Locate the cell with the specified text and output its (X, Y) center coordinate. 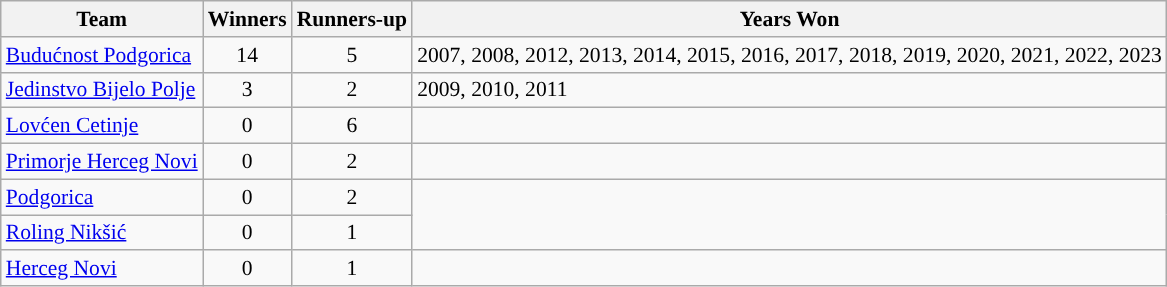
2007, 2008, 2012, 2013, 2014, 2015, 2016, 2017, 2018, 2019, 2020, 2021, 2022, 2023 (790, 55)
Jedinstvo Bijelo Polje (102, 90)
Podgorica (102, 197)
Team (102, 19)
Years Won (790, 19)
14 (248, 55)
6 (352, 126)
Primorje Herceg Novi (102, 162)
3 (248, 90)
Lovćen Cetinje (102, 126)
2009, 2010, 2011 (790, 90)
Herceg Novi (102, 269)
5 (352, 55)
Runners-up (352, 19)
Roling Nikšić (102, 233)
Winners (248, 19)
Budućnost Podgorica (102, 55)
